Scan for the cell matching the given text and deliver its (X, Y) coordinate at center. 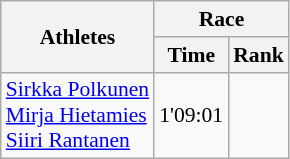
Sirkka PolkunenMirja HietamiesSiiri Rantanen (78, 116)
Race (222, 19)
Time (191, 55)
Athletes (78, 36)
Rank (258, 55)
1'09:01 (191, 116)
